Capture the cell that displays the provided text and extract its (X, Y) central coordinate. 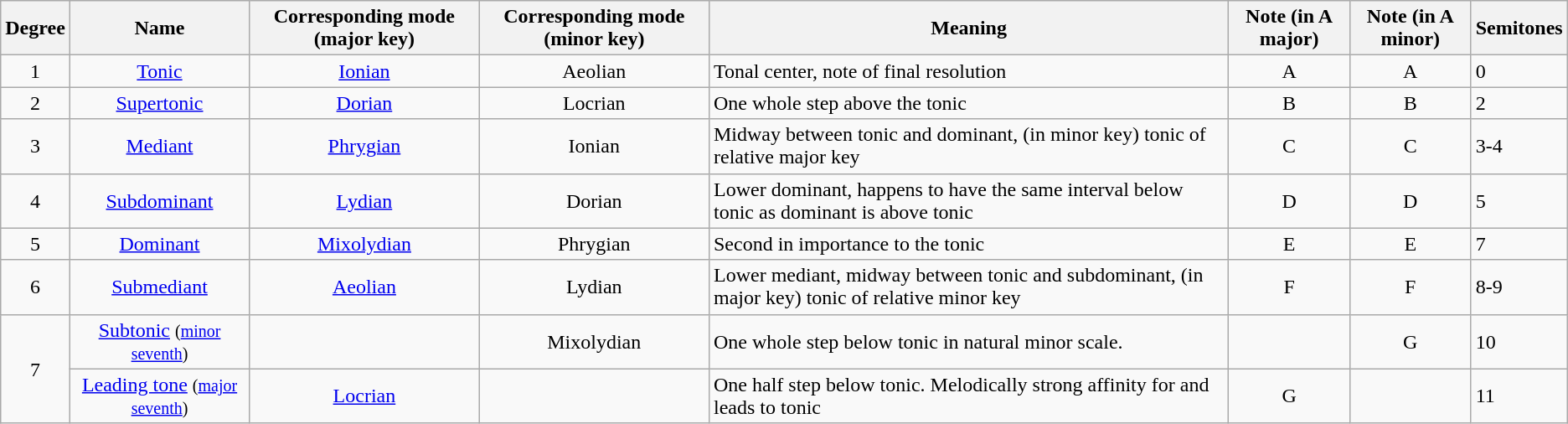
Tonic (159, 71)
6 (35, 287)
Degree (35, 28)
Dominant (159, 244)
Lower mediant, midway between tonic and subdominant, (in major key) tonic of relative minor key (968, 287)
Note (in A minor) (1411, 28)
Submediant (159, 287)
11 (1519, 396)
One half step below tonic. Melodically strong affinity for and leads to tonic (968, 396)
Meaning (968, 28)
One whole step above the tonic (968, 103)
Supertonic (159, 103)
Corresponding mode (minor key) (594, 28)
0 (1519, 71)
10 (1519, 342)
Tonal center, note of final resolution (968, 71)
Subtonic (minor seventh) (159, 342)
Semitones (1519, 28)
Midway between tonic and dominant, (in minor key) tonic of relative major key (968, 146)
Name (159, 28)
3-4 (1519, 146)
3 (35, 146)
Lower dominant, happens to have the same interval below tonic as dominant is above tonic (968, 201)
Mediant (159, 146)
Note (in A major) (1290, 28)
Leading tone (major seventh) (159, 396)
Corresponding mode (major key) (364, 28)
8-9 (1519, 287)
Second in importance to the tonic (968, 244)
One whole step below tonic in natural minor scale. (968, 342)
4 (35, 201)
1 (35, 71)
Subdominant (159, 201)
